Determine the (x, y) coordinate at the center of the cell enclosing the given text.  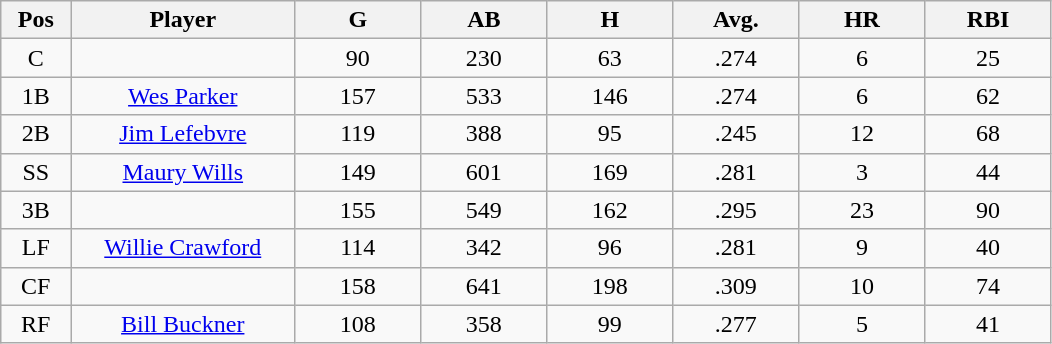
9 (862, 248)
74 (988, 286)
158 (358, 286)
40 (988, 248)
230 (484, 58)
Willie Crawford (183, 248)
388 (484, 134)
.245 (736, 134)
3B (36, 210)
114 (358, 248)
Wes Parker (183, 96)
3 (862, 172)
C (36, 58)
AB (484, 20)
1B (36, 96)
LF (36, 248)
10 (862, 286)
146 (610, 96)
44 (988, 172)
342 (484, 248)
Pos (36, 20)
Player (183, 20)
5 (862, 324)
68 (988, 134)
533 (484, 96)
198 (610, 286)
96 (610, 248)
95 (610, 134)
157 (358, 96)
99 (610, 324)
108 (358, 324)
62 (988, 96)
HR (862, 20)
162 (610, 210)
25 (988, 58)
2B (36, 134)
Maury Wills (183, 172)
63 (610, 58)
RBI (988, 20)
H (610, 20)
RF (36, 324)
169 (610, 172)
.277 (736, 324)
Avg. (736, 20)
.309 (736, 286)
149 (358, 172)
.295 (736, 210)
Bill Buckner (183, 324)
SS (36, 172)
549 (484, 210)
CF (36, 286)
155 (358, 210)
G (358, 20)
358 (484, 324)
12 (862, 134)
Jim Lefebvre (183, 134)
23 (862, 210)
601 (484, 172)
641 (484, 286)
41 (988, 324)
119 (358, 134)
